Determine the [x, y] coordinate at the center of the cell enclosing the given text.  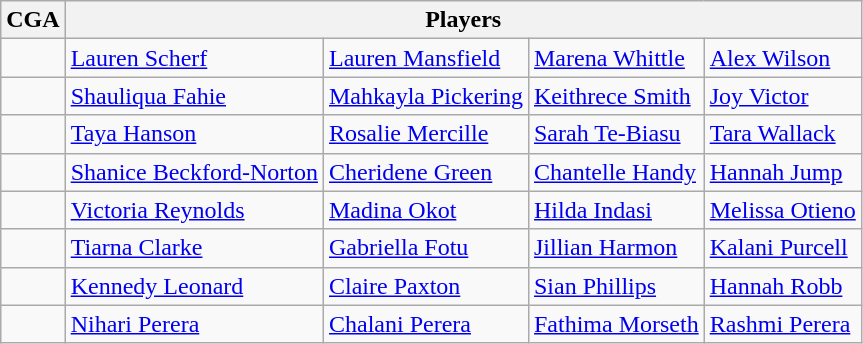
Hannah Robb [782, 286]
CGA [33, 20]
Kennedy Leonard [194, 286]
Shauliqua Fahie [194, 96]
Victoria Reynolds [194, 210]
Nihari Perera [194, 324]
Rosalie Mercille [426, 134]
Sarah Te-Biasu [616, 134]
Gabriella Fotu [426, 248]
Chalani Perera [426, 324]
Madina Okot [426, 210]
Rashmi Perera [782, 324]
Kalani Purcell [782, 248]
Taya Hanson [194, 134]
Lauren Mansfield [426, 58]
Tiarna Clarke [194, 248]
Alex Wilson [782, 58]
Melissa Otieno [782, 210]
Joy Victor [782, 96]
Shanice Beckford-Norton [194, 172]
Cheridene Green [426, 172]
Keithrece Smith [616, 96]
Jillian Harmon [616, 248]
Hannah Jump [782, 172]
Mahkayla Pickering [426, 96]
Tara Wallack [782, 134]
Chantelle Handy [616, 172]
Sian Phillips [616, 286]
Players [463, 20]
Claire Paxton [426, 286]
Hilda Indasi [616, 210]
Lauren Scherf [194, 58]
Marena Whittle [616, 58]
Fathima Morseth [616, 324]
